Search for the cell housing the specified text and yield its [X, Y] center coordinate. 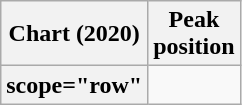
Peakposition [194, 34]
scope="row" [74, 85]
Chart (2020) [74, 34]
